Find where the given text appears and provide that cell's center as [X, Y] coordinate. 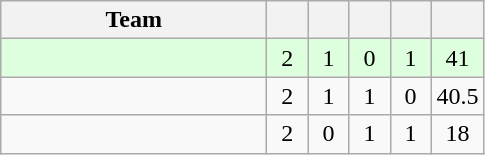
41 [458, 58]
Team [134, 20]
18 [458, 134]
40.5 [458, 96]
